Provide the (X, Y) coordinate of the cell's center where the given text is located.  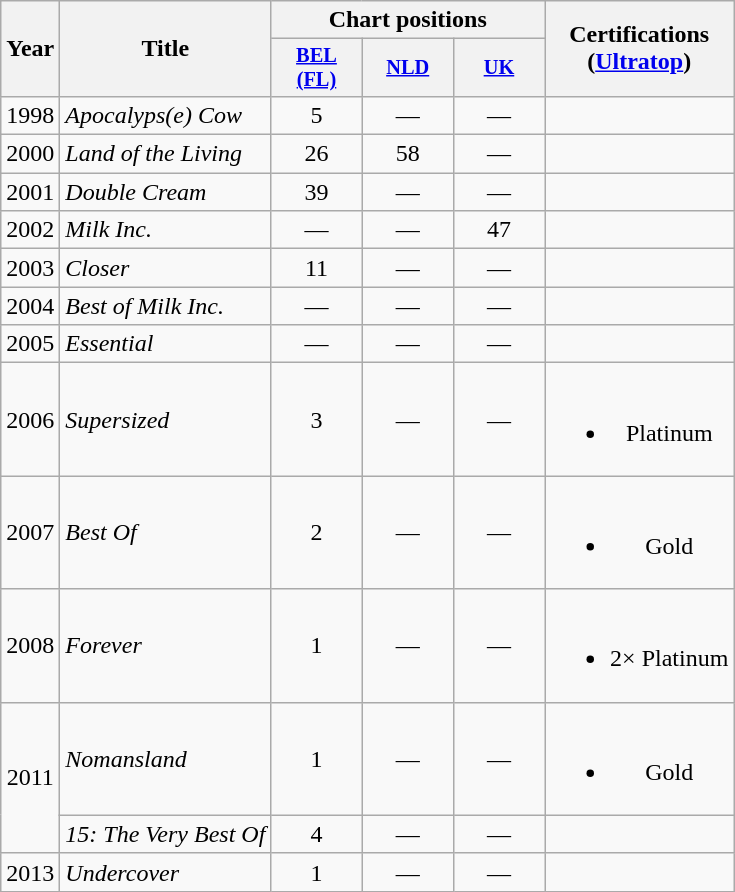
4 (316, 834)
Year (30, 49)
3 (316, 420)
15: The Very Best Of (166, 834)
2001 (30, 192)
2006 (30, 420)
Platinum (640, 420)
47 (498, 230)
2007 (30, 532)
Title (166, 49)
1998 (30, 115)
Undercover (166, 872)
Forever (166, 646)
26 (316, 154)
Chart positions (408, 20)
Apocalyps(e) Cow (166, 115)
Closer (166, 268)
NLD (408, 68)
UK (498, 68)
58 (408, 154)
Land of the Living (166, 154)
BEL(FL) (316, 68)
Supersized (166, 420)
5 (316, 115)
2011 (30, 778)
Certifications(Ultratop) (640, 49)
2005 (30, 344)
2002 (30, 230)
39 (316, 192)
2008 (30, 646)
2004 (30, 306)
Nomansland (166, 758)
Milk Inc. (166, 230)
Double Cream (166, 192)
Essential (166, 344)
2003 (30, 268)
2 (316, 532)
2× Platinum (640, 646)
2013 (30, 872)
Best of Milk Inc. (166, 306)
2000 (30, 154)
Best Of (166, 532)
11 (316, 268)
